Determine the (X, Y) coordinate at the center of the cell enclosing the given text.  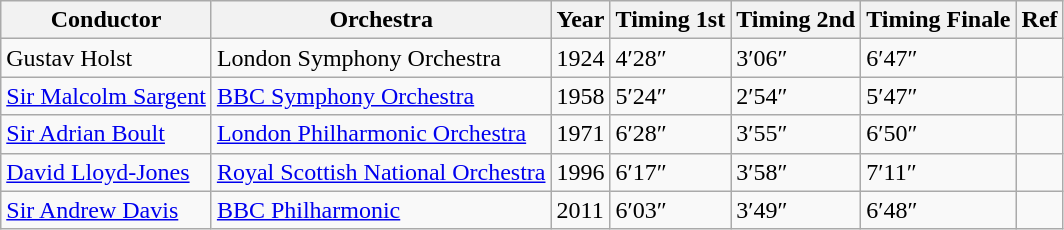
Ref (1040, 20)
Orchestra (381, 20)
Year (580, 20)
3′06″ (796, 58)
3′58″ (796, 172)
3′55″ (796, 134)
Conductor (106, 20)
5′24″ (670, 96)
1958 (580, 96)
Timing Finale (938, 20)
Sir Adrian Boult (106, 134)
6′48″ (938, 210)
Timing 1st (670, 20)
4′28″ (670, 58)
2′54″ (796, 96)
Timing 2nd (796, 20)
6′47″ (938, 58)
6′50″ (938, 134)
BBC Philharmonic (381, 210)
1996 (580, 172)
7′11″ (938, 172)
6′17″ (670, 172)
5′47″ (938, 96)
6′28″ (670, 134)
3′49″ (796, 210)
2011 (580, 210)
Sir Malcolm Sargent (106, 96)
BBC Symphony Orchestra (381, 96)
London Philharmonic Orchestra (381, 134)
David Lloyd-Jones (106, 172)
1971 (580, 134)
Sir Andrew Davis (106, 210)
Gustav Holst (106, 58)
1924 (580, 58)
Royal Scottish National Orchestra (381, 172)
London Symphony Orchestra (381, 58)
6′03″ (670, 210)
